Return the [X, Y] coordinate for the center point of the cell that contains the specified text.  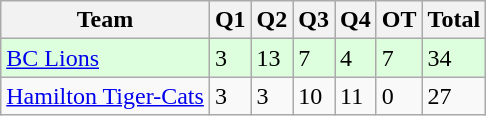
0 [399, 96]
27 [454, 96]
Q4 [356, 20]
10 [314, 96]
4 [356, 58]
34 [454, 58]
Hamilton Tiger-Cats [106, 96]
11 [356, 96]
Total [454, 20]
Q2 [272, 20]
Team [106, 20]
Q1 [230, 20]
OT [399, 20]
13 [272, 58]
BC Lions [106, 58]
Q3 [314, 20]
